Provide the [X, Y] coordinate of the cell's center where the given text is located.  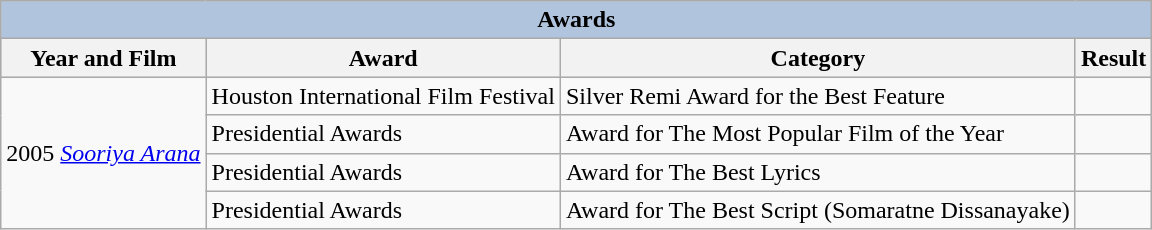
Award for The Most Popular Film of the Year [818, 134]
Houston International Film Festival [383, 96]
Silver Remi Award for the Best Feature [818, 96]
Result [1113, 58]
Year and Film [104, 58]
Awards [576, 20]
Award for The Best Lyrics [818, 172]
Award for The Best Script (Somaratne Dissanayake) [818, 210]
Category [818, 58]
2005 Sooriya Arana [104, 153]
Award [383, 58]
